From the cell containing the given text, extract its center point as [X, Y] coordinate. 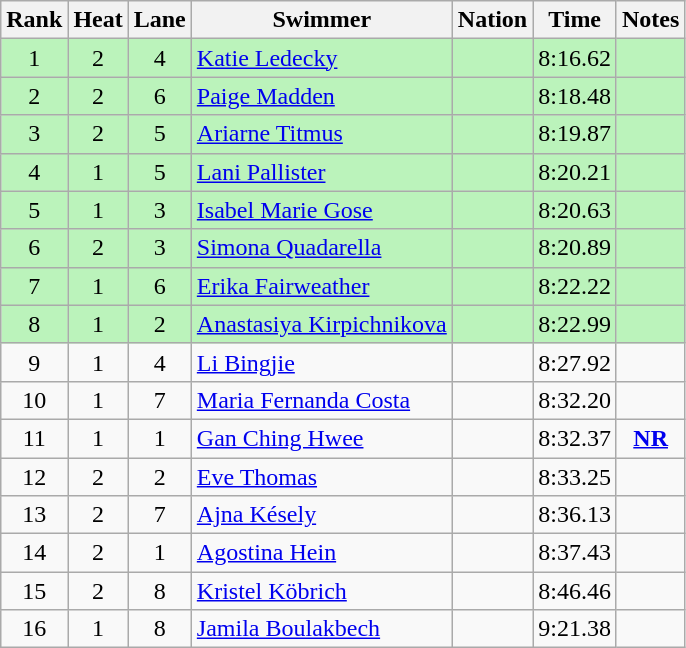
Maria Fernanda Costa [322, 400]
Lani Pallister [322, 172]
8:36.13 [575, 515]
13 [34, 515]
Katie Ledecky [322, 58]
Kristel Köbrich [322, 591]
Eve Thomas [322, 477]
8:20.63 [575, 210]
Agostina Hein [322, 553]
Ariarne Titmus [322, 134]
Isabel Marie Gose [322, 210]
Jamila Boulakbech [322, 629]
Gan Ching Hwee [322, 438]
8:20.89 [575, 248]
Notes [650, 20]
8:32.20 [575, 400]
15 [34, 591]
Swimmer [322, 20]
Li Bingjie [322, 362]
16 [34, 629]
NR [650, 438]
8:46.46 [575, 591]
Ajna Késely [322, 515]
8:18.48 [575, 96]
10 [34, 400]
8:37.43 [575, 553]
9 [34, 362]
8:19.87 [575, 134]
Erika Fairweather [322, 286]
Rank [34, 20]
Lane [160, 20]
9:21.38 [575, 629]
11 [34, 438]
8:32.37 [575, 438]
Simona Quadarella [322, 248]
8:22.99 [575, 324]
Heat [98, 20]
8:22.22 [575, 286]
12 [34, 477]
8:33.25 [575, 477]
8:20.21 [575, 172]
Nation [492, 20]
8:27.92 [575, 362]
Anastasiya Kirpichnikova [322, 324]
14 [34, 553]
8:16.62 [575, 58]
Time [575, 20]
Paige Madden [322, 96]
